Extract the (x, y) coordinate from the center of the cell holding the provided text.  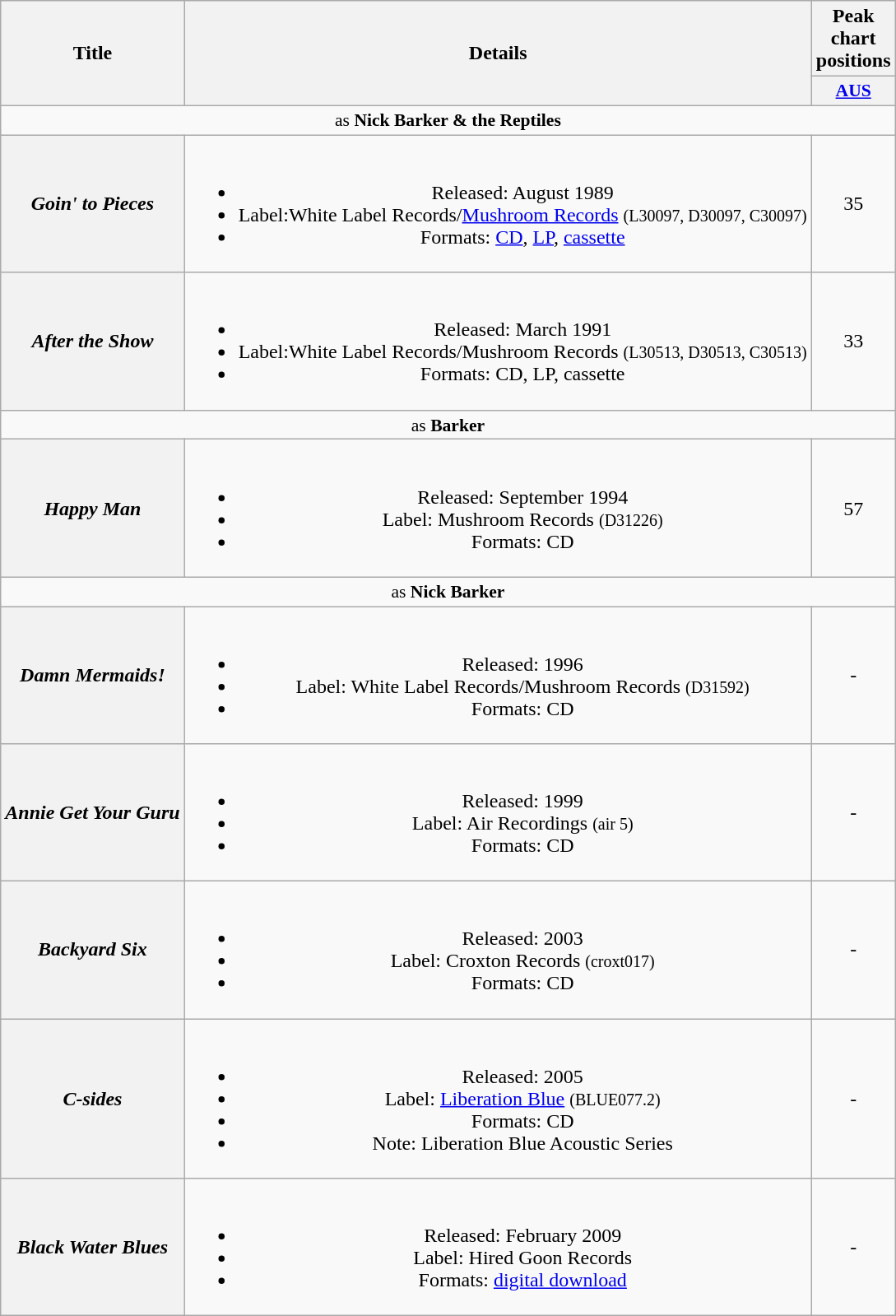
Title (92, 53)
C-sides (92, 1099)
Damn Mermaids! (92, 675)
Details (498, 53)
35 (853, 204)
After the Show (92, 341)
Happy Man (92, 509)
Peak chart positions (853, 39)
Released: 2005Label: Liberation Blue (BLUE077.2)Formats: CDNote: Liberation Blue Acoustic Series (498, 1099)
Released: September 1994Label: Mushroom Records (D31226)Formats: CD (498, 509)
Backyard Six (92, 950)
33 (853, 341)
Released: 2003Label: Croxton Records (croxt017)Formats: CD (498, 950)
57 (853, 509)
as Nick Barker (448, 592)
as Barker (448, 425)
Released: August 1989Label:White Label Records/Mushroom Records (L30097, D30097, C30097)Formats: CD, LP, cassette (498, 204)
Released: March 1991Label:White Label Records/Mushroom Records (L30513, D30513, C30513)Formats: CD, LP, cassette (498, 341)
AUS (853, 91)
as Nick Barker & the Reptiles (448, 120)
Black Water Blues (92, 1248)
Annie Get Your Guru (92, 813)
Released: 1999Label: Air Recordings (air 5)Formats: CD (498, 813)
Goin' to Pieces (92, 204)
Released: February 2009Label: Hired Goon RecordsFormats: digital download (498, 1248)
Released: 1996Label: White Label Records/Mushroom Records (D31592)Formats: CD (498, 675)
